Detect which cell encompasses the target text, then output its (x, y) center coordinate. 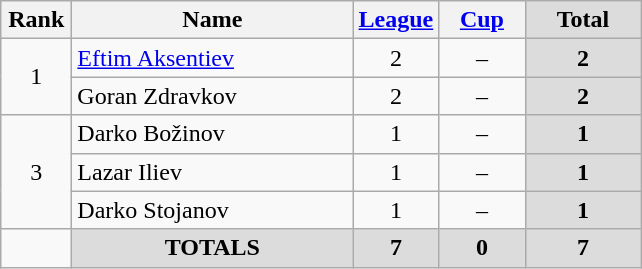
TOTALS (212, 248)
Cup (482, 20)
League (396, 20)
Goran Zdravkov (212, 96)
Rank (36, 20)
Darko Božinov (212, 134)
0 (482, 248)
Eftim Aksentiev (212, 58)
Lazar Iliev (212, 172)
3 (36, 172)
Darko Stojanov (212, 210)
Name (212, 20)
Total (583, 20)
